Pinpoint the cell where the given text exists, returning its (x, y) midpoint coordinate. 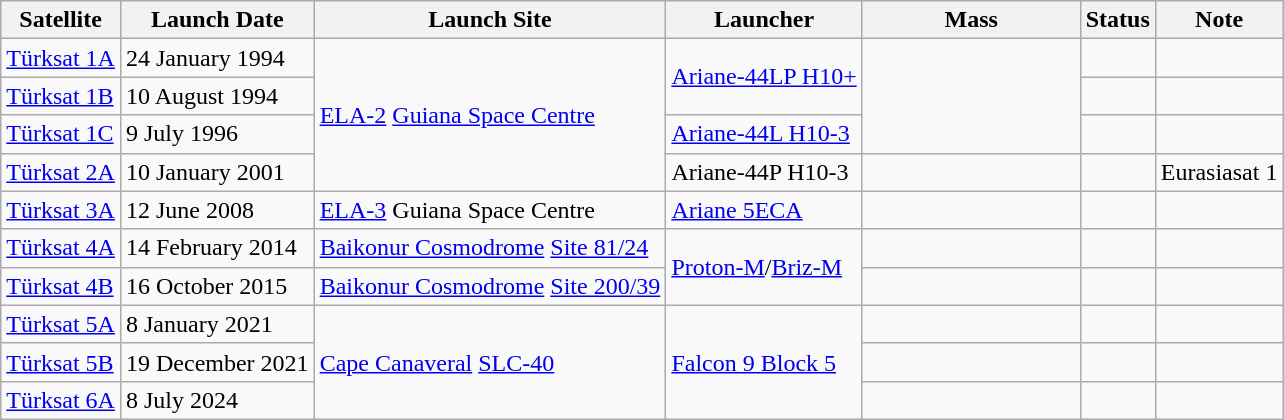
Falcon 9 Block 5 (764, 362)
Cape Canaveral SLC-40 (490, 362)
Proton-M/Briz-M (764, 267)
Türksat 2A (61, 172)
Türksat 3A (61, 210)
Ariane-44L H10-3 (764, 134)
14 February 2014 (217, 248)
19 December 2021 (217, 362)
ELA-2 Guiana Space Centre (490, 115)
Türksat 1B (61, 96)
Türksat 6A (61, 400)
Türksat 4B (61, 286)
8 January 2021 (217, 324)
Türksat 5B (61, 362)
16 October 2015 (217, 286)
ELA-3 Guiana Space Centre (490, 210)
Baikonur Cosmodrome Site 200/39 (490, 286)
Satellite (61, 20)
24 January 1994 (217, 58)
Türksat 1A (61, 58)
Launch Site (490, 20)
Baikonur Cosmodrome Site 81/24 (490, 248)
Ariane 5ECA (764, 210)
Launcher (764, 20)
10 August 1994 (217, 96)
Eurasiasat 1 (1219, 172)
9 July 1996 (217, 134)
Türksat 4A (61, 248)
Status (1118, 20)
Launch Date (217, 20)
Ariane-44P H10-3 (764, 172)
8 July 2024 (217, 400)
Türksat 5A (61, 324)
Ariane-44LP H10+ (764, 77)
Note (1219, 20)
Mass (971, 20)
10 January 2001 (217, 172)
12 June 2008 (217, 210)
Türksat 1C (61, 134)
